Capture the cell that displays the provided text and extract its (x, y) central coordinate. 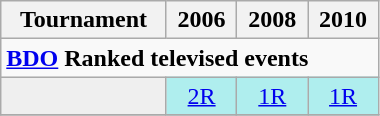
Tournament (84, 20)
2006 (202, 20)
2010 (344, 20)
BDO Ranked televised events (190, 58)
2R (202, 96)
2008 (272, 20)
